Capture the cell that displays the provided text and extract its (x, y) central coordinate. 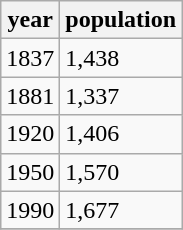
1950 (30, 172)
1881 (30, 96)
1,337 (121, 96)
population (121, 20)
1990 (30, 210)
1,406 (121, 134)
1837 (30, 58)
year (30, 20)
1,677 (121, 210)
1,570 (121, 172)
1,438 (121, 58)
1920 (30, 134)
